Return [x, y] of the center of cell containing provided text 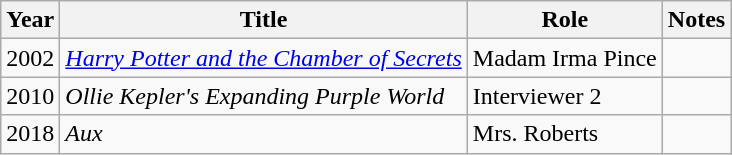
Harry Potter and the Chamber of Secrets [264, 58]
Madam Irma Pince [564, 58]
Notes [696, 20]
Interviewer 2 [564, 96]
2018 [30, 134]
Aux [264, 134]
Role [564, 20]
Mrs. Roberts [564, 134]
Year [30, 20]
Ollie Kepler's Expanding Purple World [264, 96]
2002 [30, 58]
2010 [30, 96]
Title [264, 20]
